Locate the cell with the specified text and output its (X, Y) center coordinate. 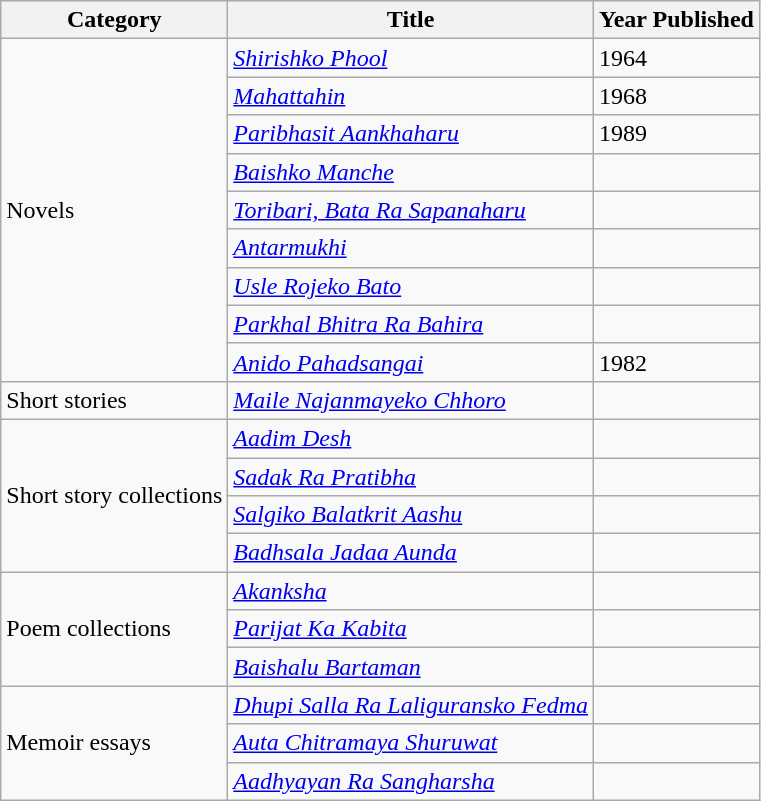
Mahattahin (411, 96)
1968 (677, 96)
Category (114, 20)
Parijat Ka Kabita (411, 629)
Aadim Desh (411, 438)
Antarmukhi (411, 248)
Baishalu Bartaman (411, 667)
1964 (677, 58)
Usle Rojeko Bato (411, 286)
Badhsala Jadaa Aunda (411, 553)
Title (411, 20)
1989 (677, 134)
Paribhasit Aankhaharu (411, 134)
Short story collections (114, 495)
Poem collections (114, 629)
Sadak Ra Pratibha (411, 477)
Short stories (114, 400)
Parkhal Bhitra Ra Bahira (411, 324)
Salgiko Balatkrit Aashu (411, 515)
Baishko Manche (411, 172)
Year Published (677, 20)
Novels (114, 210)
Maile Najanmayeko Chhoro (411, 400)
Memoir essays (114, 743)
Anido Pahadsangai (411, 362)
Aadhyayan Ra Sangharsha (411, 781)
Toribari, Bata Ra Sapanaharu (411, 210)
Dhupi Salla Ra Laliguransko Fedma (411, 705)
Akanksha (411, 591)
Auta Chitramaya Shuruwat (411, 743)
1982 (677, 362)
Shirishko Phool (411, 58)
